Determine the [x, y] coordinate at the center of the cell enclosing the given text.  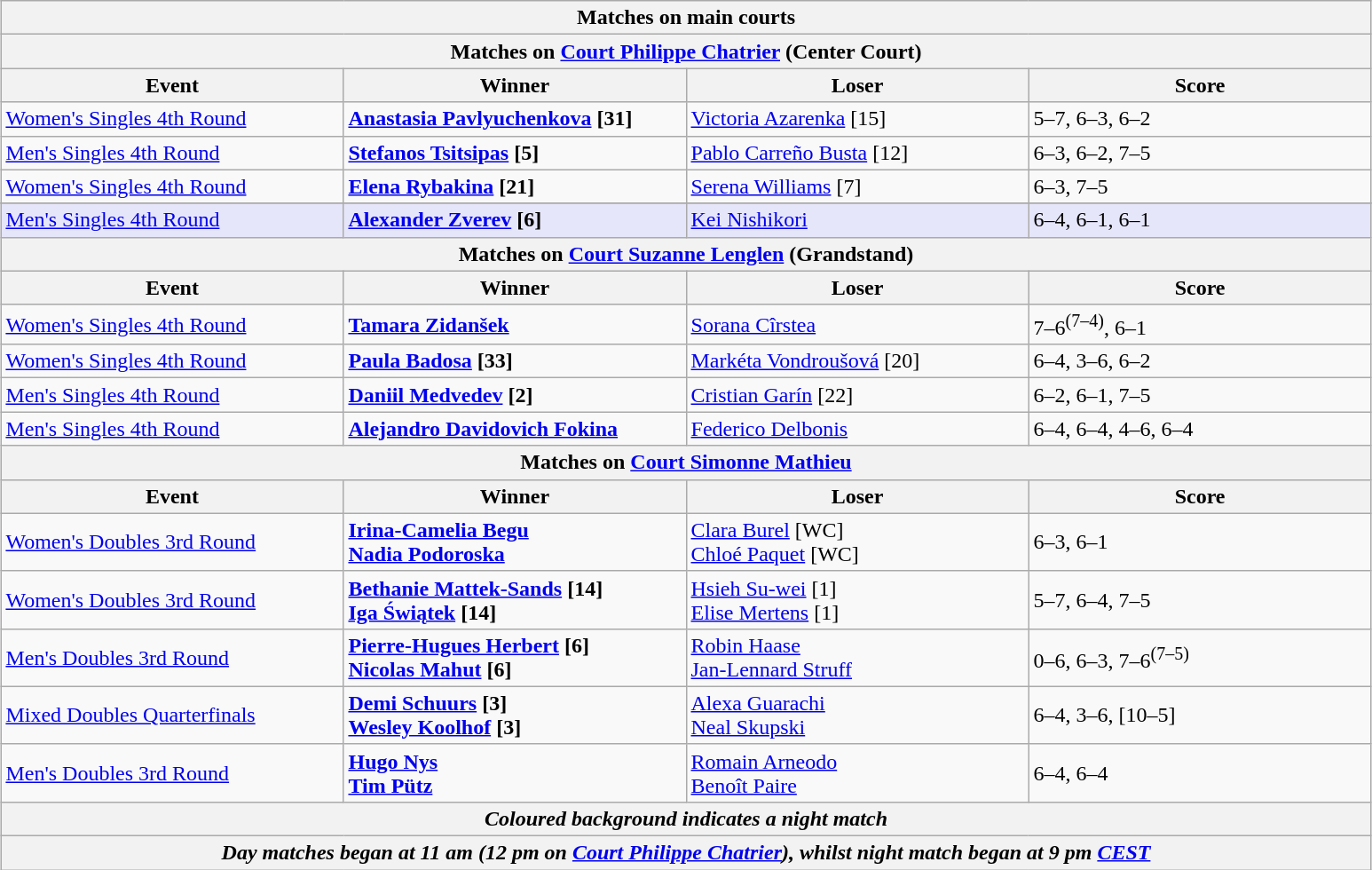
Alexander Zverev [6] [515, 220]
Day matches began at 11 am (12 pm on Court Philippe Chatrier), whilst night match began at 9 pm CEST [686, 853]
Alexa Guarachi Neal Skupski [857, 716]
Matches on Court Suzanne Lenglen (Grandstand) [686, 254]
Markéta Vondroušová [20] [857, 361]
6–3, 7–5 [1200, 186]
Romain Arneodo Benoît Paire [857, 772]
6–4, 6–4 [1200, 772]
Matches on Court Simonne Mathieu [686, 463]
6–4, 6–4, 4–6, 6–4 [1200, 429]
Matches on main courts [686, 18]
5–7, 6–4, 7–5 [1200, 600]
Pablo Carreño Busta [12] [857, 153]
6–4, 6–1, 6–1 [1200, 220]
Federico Delbonis [857, 429]
Hugo Nys Tim Pütz [515, 772]
Sorana Cîrstea [857, 325]
Daniil Medvedev [2] [515, 395]
Irina-Camelia Begu Nadia Podoroska [515, 542]
6–3, 6–2, 7–5 [1200, 153]
Hsieh Su-wei [1] Elise Mertens [1] [857, 600]
Serena Williams [7] [857, 186]
Anastasia Pavlyuchenkova [31] [515, 119]
Clara Burel [WC] Chloé Paquet [WC] [857, 542]
6–4, 3–6, [10–5] [1200, 716]
Alejandro Davidovich Fokina [515, 429]
5–7, 6–3, 6–2 [1200, 119]
Coloured background indicates a night match [686, 819]
0–6, 6–3, 7–6(7–5) [1200, 657]
Paula Badosa [33] [515, 361]
Elena Rybakina [21] [515, 186]
Stefanos Tsitsipas [5] [515, 153]
Bethanie Mattek-Sands [14] Iga Świątek [14] [515, 600]
6–4, 3–6, 6–2 [1200, 361]
Demi Schuurs [3] Wesley Koolhof [3] [515, 716]
6–3, 6–1 [1200, 542]
Kei Nishikori [857, 220]
Victoria Azarenka [15] [857, 119]
Cristian Garín [22] [857, 395]
Robin Haase Jan-Lennard Struff [857, 657]
Matches on Court Philippe Chatrier (Center Court) [686, 51]
Tamara Zidanšek [515, 325]
Pierre-Hugues Herbert [6] Nicolas Mahut [6] [515, 657]
6–2, 6–1, 7–5 [1200, 395]
7–6(7–4), 6–1 [1200, 325]
Mixed Doubles Quarterfinals [172, 716]
